Find where the given text appears and provide that cell's center as (X, Y) coordinate. 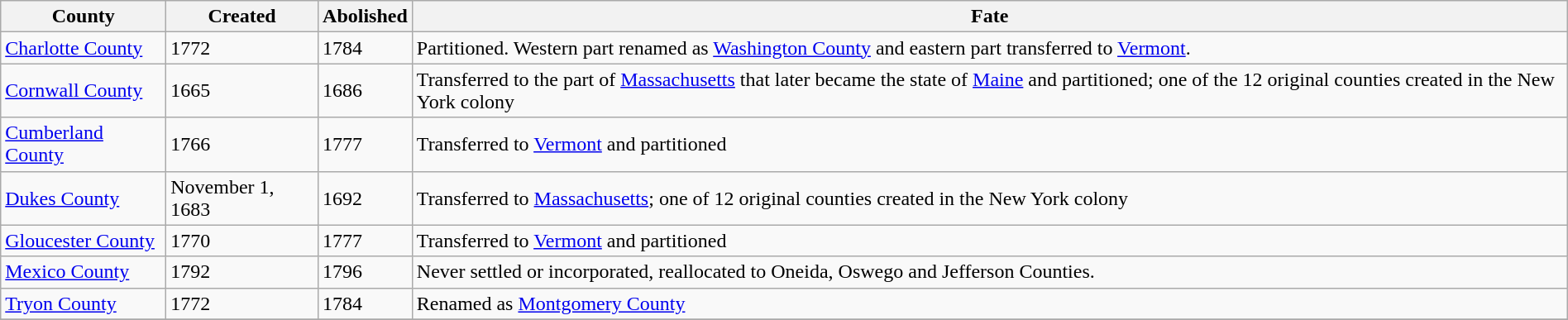
1692 (366, 198)
Gloucester County (84, 241)
1796 (366, 272)
1665 (242, 91)
1686 (366, 91)
Fate (989, 17)
Partitioned. Western part renamed as Washington County and eastern part transferred to Vermont. (989, 48)
1766 (242, 144)
County (84, 17)
Never settled or incorporated, reallocated to Oneida, Oswego and Jefferson Counties. (989, 272)
Charlotte County (84, 48)
1792 (242, 272)
Created (242, 17)
Dukes County (84, 198)
Mexico County (84, 272)
Transferred to Massachusetts; one of 12 original counties created in the New York colony (989, 198)
1770 (242, 241)
Tryon County (84, 303)
Cumberland County (84, 144)
Cornwall County (84, 91)
Abolished (366, 17)
Renamed as Montgomery County (989, 303)
November 1, 1683 (242, 198)
